Find where the given text appears and provide that cell's center as (X, Y) coordinate. 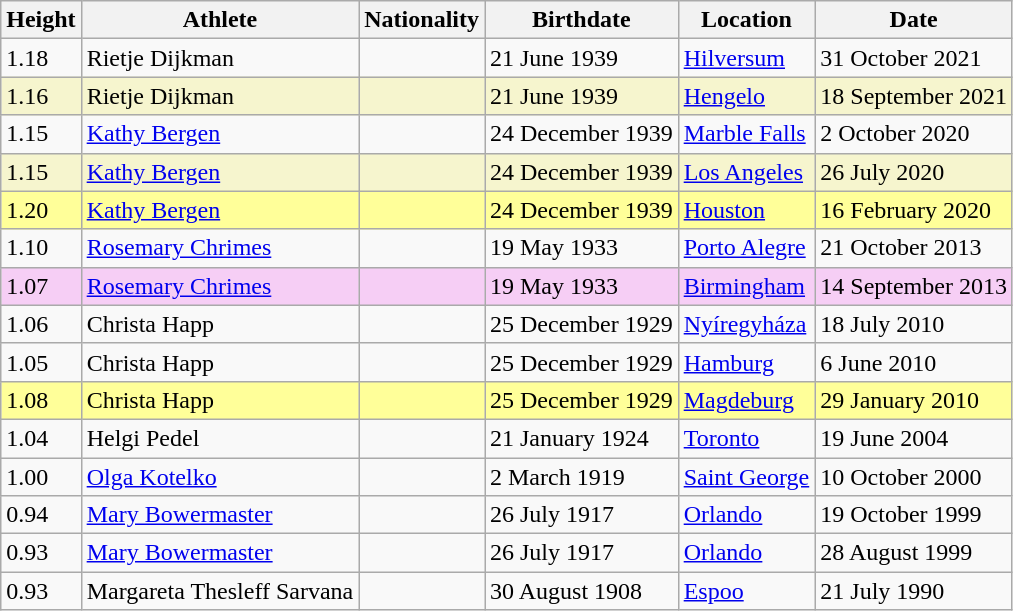
16 February 2020 (914, 210)
14 September 2013 (914, 286)
Date (914, 20)
21 October 2013 (914, 248)
2 October 2020 (914, 134)
Marble Falls (746, 134)
10 October 2000 (914, 477)
30 August 1908 (581, 591)
Helgi Pedel (220, 438)
1.04 (41, 438)
Birmingham (746, 286)
Toronto (746, 438)
1.10 (41, 248)
21 July 1990 (914, 591)
Hamburg (746, 362)
0.94 (41, 515)
Margareta Thesleff Sarvana (220, 591)
Height (41, 20)
Nyíregyháza (746, 324)
1.18 (41, 58)
19 October 1999 (914, 515)
2 March 1919 (581, 477)
Houston (746, 210)
1.20 (41, 210)
18 July 2010 (914, 324)
Location (746, 20)
Hengelo (746, 96)
31 October 2021 (914, 58)
Espoo (746, 591)
28 August 1999 (914, 553)
1.07 (41, 286)
Porto Alegre (746, 248)
1.05 (41, 362)
21 January 1924 (581, 438)
1.06 (41, 324)
19 June 2004 (914, 438)
Birthdate (581, 20)
Nationality (422, 20)
1.00 (41, 477)
Hilversum (746, 58)
Saint George (746, 477)
Athlete (220, 20)
Magdeburg (746, 400)
Los Angeles (746, 172)
1.16 (41, 96)
29 January 2010 (914, 400)
26 July 2020 (914, 172)
18 September 2021 (914, 96)
Olga Kotelko (220, 477)
1.08 (41, 400)
6 June 2010 (914, 362)
